Detect which cell encompasses the target text, then output its (X, Y) center coordinate. 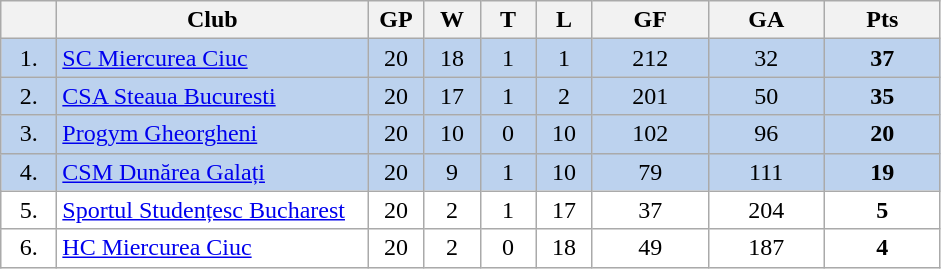
35 (882, 96)
Sportul Studențesc Bucharest (212, 210)
50 (766, 96)
HC Miercurea Ciuc (212, 248)
T (508, 20)
204 (766, 210)
CSM Dunărea Galați (212, 172)
3. (29, 134)
5 (882, 210)
1. (29, 58)
SC Miercurea Ciuc (212, 58)
9 (452, 172)
2. (29, 96)
Pts (882, 20)
5. (29, 210)
CSA Steaua Bucuresti (212, 96)
96 (766, 134)
201 (650, 96)
4 (882, 248)
Progym Gheorgheni (212, 134)
GP (396, 20)
W (452, 20)
111 (766, 172)
L (564, 20)
212 (650, 58)
102 (650, 134)
49 (650, 248)
32 (766, 58)
187 (766, 248)
GA (766, 20)
6. (29, 248)
19 (882, 172)
4. (29, 172)
79 (650, 172)
Club (212, 20)
GF (650, 20)
